Capture the cell that displays the provided text and extract its [x, y] central coordinate. 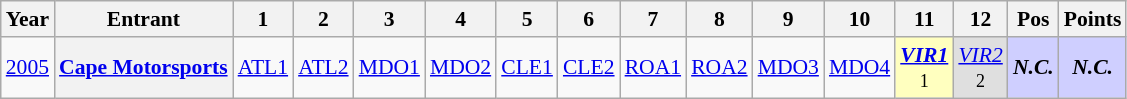
12 [980, 19]
2 [323, 19]
3 [390, 19]
8 [720, 19]
VIR22 [980, 68]
11 [924, 19]
9 [788, 19]
Points [1093, 19]
7 [654, 19]
MDO4 [860, 68]
CLE1 [527, 68]
MDO3 [788, 68]
Pos [1034, 19]
MDO1 [390, 68]
CLE2 [589, 68]
4 [460, 19]
1 [263, 19]
VIR11 [924, 68]
10 [860, 19]
2005 [28, 68]
Entrant [144, 19]
6 [589, 19]
Year [28, 19]
MDO2 [460, 68]
Cape Motorsports [144, 68]
ATL2 [323, 68]
5 [527, 19]
ATL1 [263, 68]
ROA1 [654, 68]
ROA2 [720, 68]
